For the text-containing cell, return its midpoint in (x, y) coordinate format. 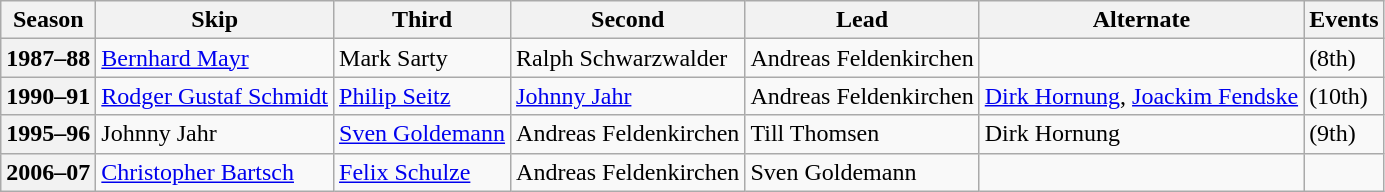
2006–07 (48, 172)
Lead (862, 20)
Christopher Bartsch (215, 172)
Skip (215, 20)
Philip Seitz (422, 96)
Alternate (1141, 20)
Till Thomsen (862, 134)
Bernhard Mayr (215, 58)
1990–91 (48, 96)
(10th) (1344, 96)
Dirk Hornung (1141, 134)
(8th) (1344, 58)
1987–88 (48, 58)
Second (628, 20)
Dirk Hornung, Joackim Fendske (1141, 96)
Mark Sarty (422, 58)
Rodger Gustaf Schmidt (215, 96)
Third (422, 20)
Ralph Schwarzwalder (628, 58)
Season (48, 20)
(9th) (1344, 134)
1995–96 (48, 134)
Events (1344, 20)
Felix Schulze (422, 172)
